Extract the (x, y) coordinate from the center of the cell holding the provided text.  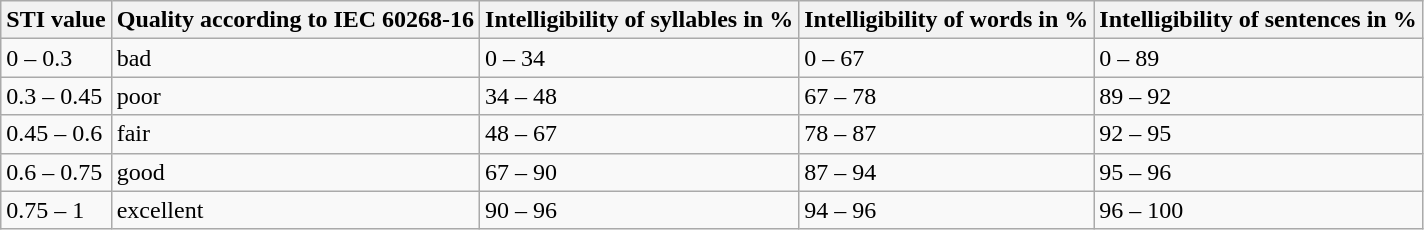
0 – 89 (1258, 58)
Intelligibility of words in % (946, 20)
87 – 94 (946, 172)
Intelligibility of syllables in % (640, 20)
0.45 – 0.6 (56, 134)
67 – 78 (946, 96)
good (295, 172)
89 – 92 (1258, 96)
92 – 95 (1258, 134)
95 – 96 (1258, 172)
excellent (295, 210)
0 – 0.3 (56, 58)
poor (295, 96)
0 – 67 (946, 58)
Intelligibility of sentences in % (1258, 20)
fair (295, 134)
67 – 90 (640, 172)
34 – 48 (640, 96)
48 – 67 (640, 134)
96 – 100 (1258, 210)
STI value (56, 20)
0 – 34 (640, 58)
90 – 96 (640, 210)
0.75 – 1 (56, 210)
0.3 – 0.45 (56, 96)
94 – 96 (946, 210)
Quality according to IEC 60268-16 (295, 20)
78 – 87 (946, 134)
0.6 – 0.75 (56, 172)
bad (295, 58)
